From the cell containing the given text, extract its center point as [X, Y] coordinate. 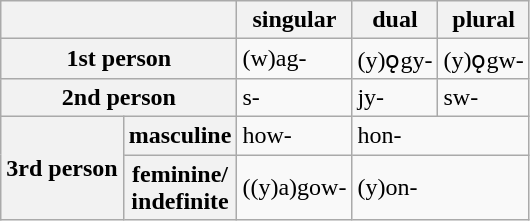
s- [294, 97]
sw- [484, 97]
jy- [395, 97]
2nd person [119, 97]
3rd person [62, 168]
(w)ag- [294, 59]
dual [395, 20]
((y)a)gow- [294, 186]
(y)ǫgy- [395, 59]
plural [484, 20]
how- [294, 135]
(y)ǫgw- [484, 59]
hon- [440, 135]
1st person [119, 59]
masculine [180, 135]
(y)on- [440, 186]
singular [294, 20]
feminine/indefinite [180, 186]
